Detect which cell encompasses the target text, then output its (x, y) center coordinate. 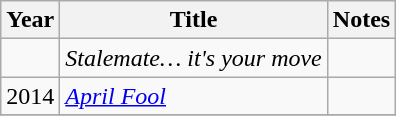
Title (194, 20)
Stalemate… it's your move (194, 58)
2014 (30, 96)
April Fool (194, 96)
Notes (361, 20)
Year (30, 20)
